Find where the given text appears and provide that cell's center as (x, y) coordinate. 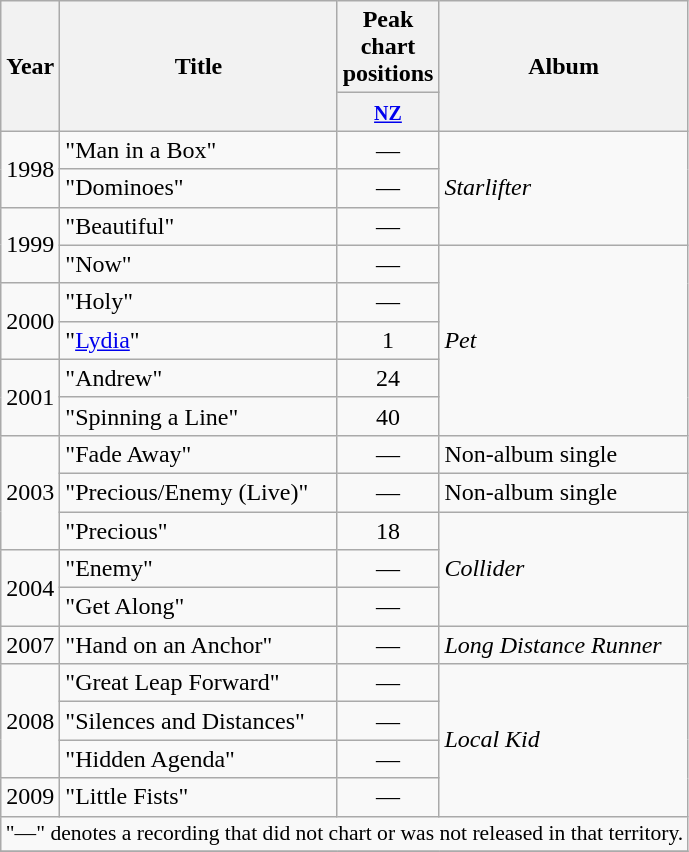
"Now" (198, 264)
"Holy" (198, 302)
"Little Fists" (198, 797)
Long Distance Runner (564, 645)
"Andrew" (198, 378)
"—" denotes a recording that did not chart or was not released in that territory. (345, 834)
1998 (30, 169)
"Lydia" (198, 340)
"Great Leap Forward" (198, 683)
Pet (564, 340)
1 (388, 340)
2000 (30, 321)
2003 (30, 492)
NZ (388, 112)
"Hand on an Anchor" (198, 645)
18 (388, 531)
2009 (30, 797)
1999 (30, 245)
"Enemy" (198, 569)
Starlifter (564, 188)
Collider (564, 569)
40 (388, 416)
Peak chart positions (388, 47)
2004 (30, 588)
"Get Along" (198, 607)
"Man in a Box" (198, 150)
"Beautiful" (198, 226)
2008 (30, 721)
Year (30, 66)
"Silences and Distances" (198, 721)
2007 (30, 645)
Album (564, 66)
"Spinning a Line" (198, 416)
24 (388, 378)
"Precious" (198, 531)
Local Kid (564, 740)
"Precious/Enemy (Live)" (198, 492)
"Hidden Agenda" (198, 759)
"Fade Away" (198, 454)
2001 (30, 397)
"Dominoes" (198, 188)
Title (198, 66)
